From the cell containing the given text, extract its center point as (x, y) coordinate. 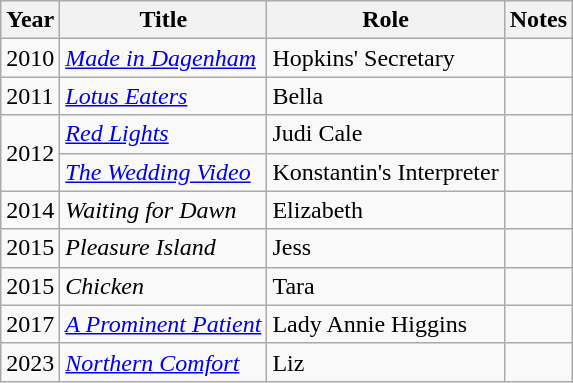
Made in Dagenham (164, 58)
2010 (30, 58)
Tara (386, 286)
Year (30, 20)
2011 (30, 96)
Hopkins' Secretary (386, 58)
Chicken (164, 286)
2014 (30, 210)
Jess (386, 248)
Title (164, 20)
Lady Annie Higgins (386, 324)
The Wedding Video (164, 172)
Judi Cale (386, 134)
Lotus Eaters (164, 96)
Red Lights (164, 134)
Role (386, 20)
Elizabeth (386, 210)
2023 (30, 362)
2012 (30, 153)
Konstantin's Interpreter (386, 172)
Pleasure Island (164, 248)
Liz (386, 362)
Waiting for Dawn (164, 210)
Bella (386, 96)
Northern Comfort (164, 362)
2017 (30, 324)
Notes (538, 20)
A Prominent Patient (164, 324)
